Find where the given text appears and provide that cell's center as [X, Y] coordinate. 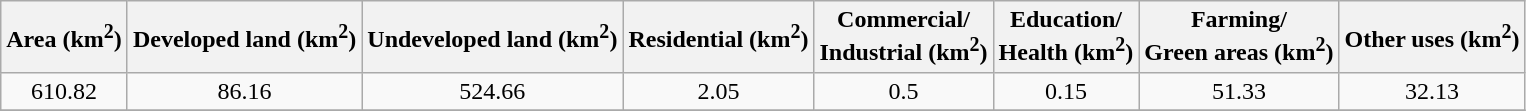
0.15 [1066, 91]
0.5 [904, 91]
Farming/ Green areas (km2) [1239, 37]
51.33 [1239, 91]
610.82 [64, 91]
2.05 [718, 91]
Undeveloped land (km2) [492, 37]
Commercial/ Industrial (km2) [904, 37]
524.66 [492, 91]
Other uses (km2) [1432, 37]
Area (km2) [64, 37]
32.13 [1432, 91]
86.16 [244, 91]
Education/ Health (km2) [1066, 37]
Developed land (km2) [244, 37]
Residential (km2) [718, 37]
